Search for the cell housing the specified text and yield its (X, Y) center coordinate. 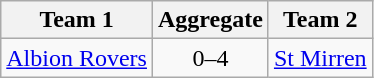
0–4 (210, 58)
Aggregate (210, 20)
Team 2 (320, 20)
St Mirren (320, 58)
Team 1 (77, 20)
Albion Rovers (77, 58)
